Locate the cell with the specified text and output its [X, Y] center coordinate. 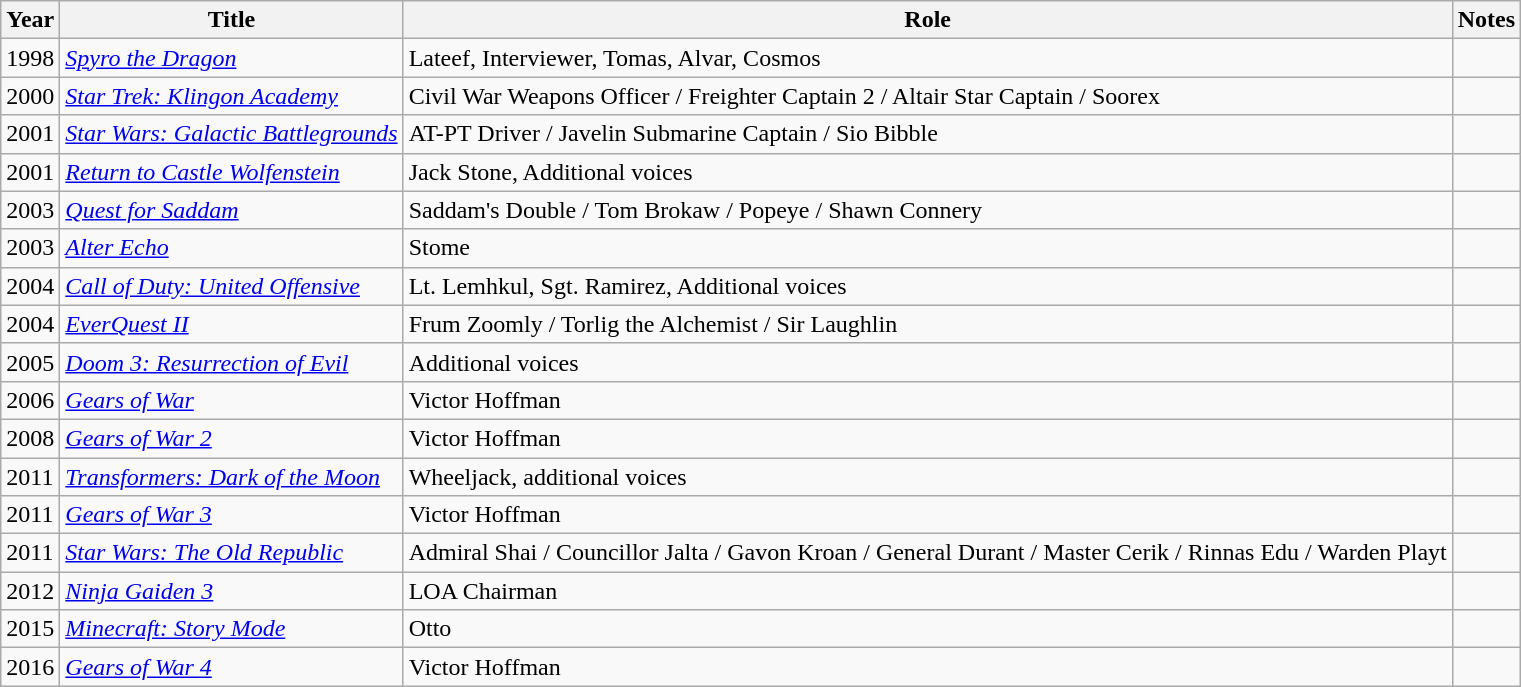
Wheeljack, additional voices [928, 477]
Role [928, 20]
2000 [30, 96]
2006 [30, 400]
Quest for Saddam [232, 210]
Saddam's Double / Tom Brokaw / Popeye / Shawn Connery [928, 210]
Spyro the Dragon [232, 58]
Civil War Weapons Officer / Freighter Captain 2 / Altair Star Captain / Soorex [928, 96]
2015 [30, 629]
Star Wars: The Old Republic [232, 553]
Gears of War 4 [232, 667]
2012 [30, 591]
LOA Chairman [928, 591]
Minecraft: Story Mode [232, 629]
Gears of War [232, 400]
AT-PT Driver / Javelin Submarine Captain / Sio Bibble [928, 134]
Gears of War 2 [232, 438]
Additional voices [928, 362]
Transformers: Dark of the Moon [232, 477]
Year [30, 20]
Stome [928, 248]
2008 [30, 438]
Call of Duty: United Offensive [232, 286]
Star Trek: Klingon Academy [232, 96]
Frum Zoomly / Torlig the Alchemist / Sir Laughlin [928, 324]
Alter Echo [232, 248]
Gears of War 3 [232, 515]
Jack Stone, Additional voices [928, 172]
Notes [1486, 20]
Lt. Lemhkul, Sgt. Ramirez, Additional voices [928, 286]
Lateef, Interviewer, Tomas, Alvar, Cosmos [928, 58]
Doom 3: Resurrection of Evil [232, 362]
Title [232, 20]
Star Wars: Galactic Battlegrounds [232, 134]
Return to Castle Wolfenstein [232, 172]
Admiral Shai / Councillor Jalta / Gavon Kroan / General Durant / Master Cerik / Rinnas Edu / Warden Playt [928, 553]
2016 [30, 667]
Otto [928, 629]
EverQuest II [232, 324]
Ninja Gaiden 3 [232, 591]
1998 [30, 58]
2005 [30, 362]
